Capture the cell that displays the provided text and extract its [x, y] central coordinate. 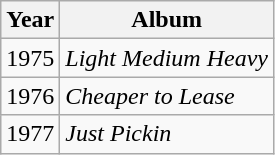
Just Pickin [167, 134]
1976 [30, 96]
1977 [30, 134]
Album [167, 20]
Cheaper to Lease [167, 96]
Light Medium Heavy [167, 58]
1975 [30, 58]
Year [30, 20]
